From the cell containing the given text, extract its center point as (X, Y) coordinate. 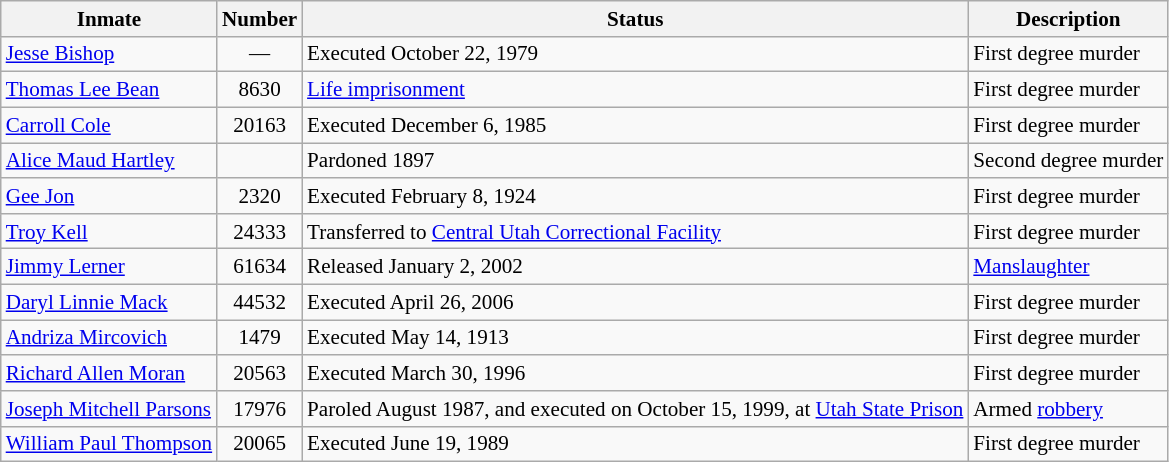
Executed October 22, 1979 (635, 54)
Description (1068, 18)
— (260, 54)
Executed February 8, 1924 (635, 196)
1479 (260, 338)
Life imprisonment (635, 90)
Alice Maud Hartley (109, 160)
Executed March 30, 1996 (635, 372)
24333 (260, 230)
Gee Jon (109, 196)
20065 (260, 444)
William Paul Thompson (109, 444)
Joseph Mitchell Parsons (109, 408)
Second degree murder (1068, 160)
Executed May 14, 1913 (635, 338)
20563 (260, 372)
Executed June 19, 1989 (635, 444)
Pardoned 1897 (635, 160)
Carroll Cole (109, 124)
Richard Allen Moran (109, 372)
Jimmy Lerner (109, 266)
Transferred to Central Utah Correctional Facility (635, 230)
61634 (260, 266)
Jesse Bishop (109, 54)
8630 (260, 90)
44532 (260, 302)
17976 (260, 408)
Released January 2, 2002 (635, 266)
Thomas Lee Bean (109, 90)
Andriza Mircovich (109, 338)
Executed April 26, 2006 (635, 302)
2320 (260, 196)
Daryl Linnie Mack (109, 302)
Number (260, 18)
20163 (260, 124)
Executed December 6, 1985 (635, 124)
Troy Kell (109, 230)
Inmate (109, 18)
Armed robbery (1068, 408)
Status (635, 18)
Manslaughter (1068, 266)
Paroled August 1987, and executed on October 15, 1999, at Utah State Prison (635, 408)
